Determine the [x, y] coordinate at the center of the cell enclosing the given text.  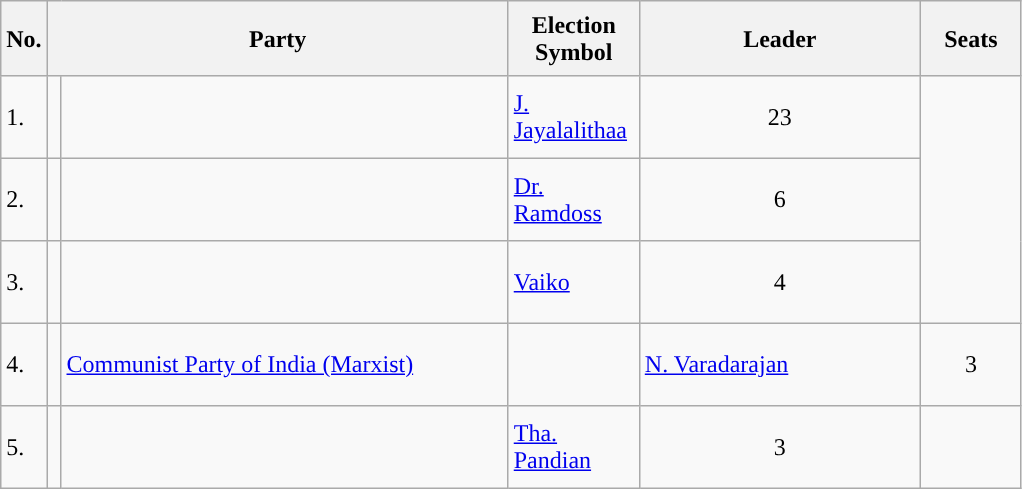
Party [278, 38]
23 [780, 117]
2. [24, 199]
5. [24, 447]
No. [24, 38]
Communist Party of India (Marxist) [284, 364]
Tha. Pandian [574, 447]
4 [780, 282]
6 [780, 199]
4. [24, 364]
Seats [970, 38]
3. [24, 282]
Leader [780, 38]
Dr. Ramdoss [574, 199]
1. [24, 117]
Vaiko [574, 282]
N. Varadarajan [780, 364]
J. Jayalalithaa [574, 117]
Election Symbol [574, 38]
